Provide the (x, y) coordinate of the cell's center where the given text is located.  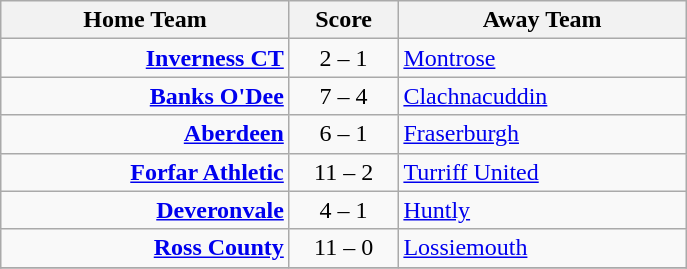
Aberdeen (146, 134)
Inverness CT (146, 58)
Turriff United (542, 172)
Home Team (146, 20)
Ross County (146, 248)
Fraserburgh (542, 134)
Away Team (542, 20)
7 – 4 (344, 96)
6 – 1 (344, 134)
Deveronvale (146, 210)
4 – 1 (344, 210)
11 – 0 (344, 248)
Montrose (542, 58)
Huntly (542, 210)
Clachnacuddin (542, 96)
11 – 2 (344, 172)
2 – 1 (344, 58)
Banks O'Dee (146, 96)
Score (344, 20)
Forfar Athletic (146, 172)
Lossiemouth (542, 248)
